For the text-containing cell, return its midpoint in [x, y] coordinate format. 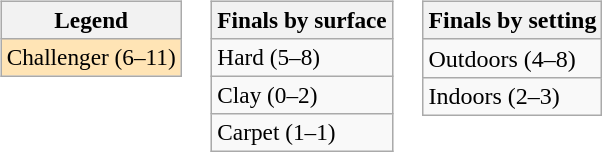
Clay (0–2) [302, 95]
Indoors (2–3) [512, 96]
Challenger (6–11) [91, 57]
Finals by surface [302, 20]
Outdoors (4–8) [512, 58]
Carpet (1–1) [302, 133]
Legend [91, 20]
Hard (5–8) [302, 57]
Finals by setting [512, 20]
